Scan for the cell matching the given text and deliver its [x, y] coordinate at center. 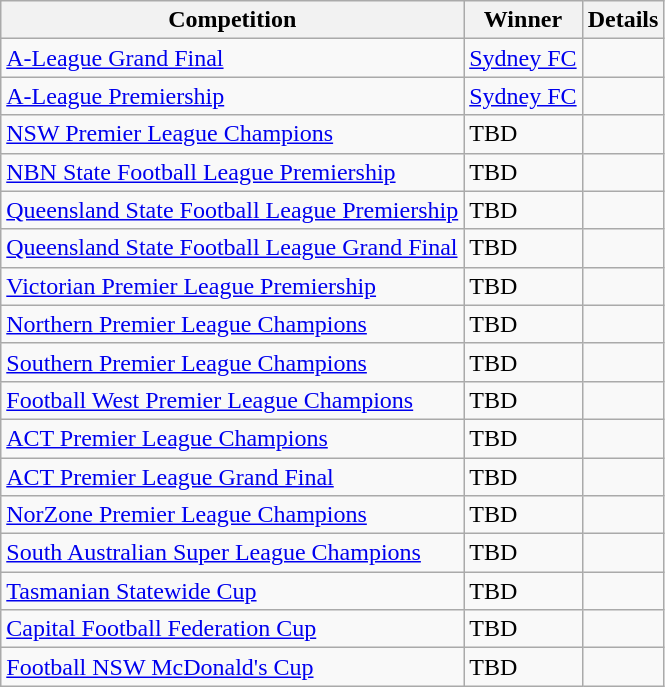
A-League Grand Final [232, 58]
Queensland State Football League Grand Final [232, 248]
NorZone Premier League Champions [232, 515]
Details [623, 20]
South Australian Super League Champions [232, 553]
Queensland State Football League Premiership [232, 210]
Northern Premier League Champions [232, 324]
NSW Premier League Champions [232, 134]
Tasmanian Statewide Cup [232, 591]
Football West Premier League Champions [232, 400]
Winner [523, 20]
Victorian Premier League Premiership [232, 286]
Southern Premier League Champions [232, 362]
NBN State Football League Premiership [232, 172]
Football NSW McDonald's Cup [232, 667]
ACT Premier League Champions [232, 438]
ACT Premier League Grand Final [232, 477]
A-League Premiership [232, 96]
Capital Football Federation Cup [232, 629]
Competition [232, 20]
